Scan for the cell matching the given text and deliver its (x, y) coordinate at center. 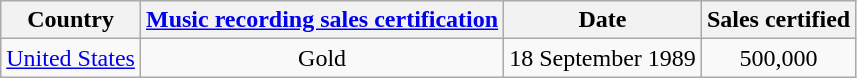
Sales certified (778, 20)
Music recording sales certification (322, 20)
United States (71, 58)
Gold (322, 58)
Date (603, 20)
Country (71, 20)
500,000 (778, 58)
18 September 1989 (603, 58)
